Locate the cell with the specified text and output its [x, y] center coordinate. 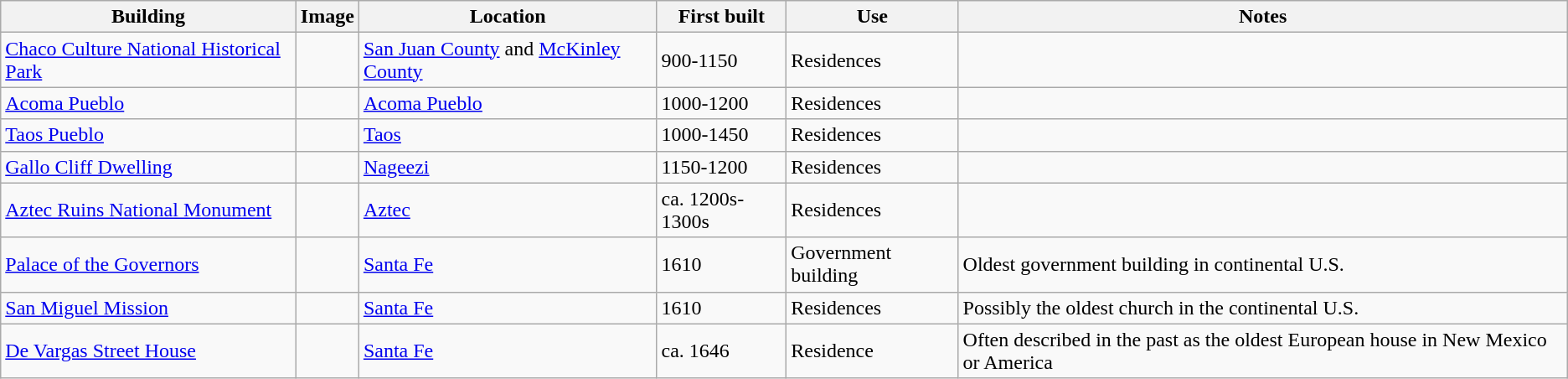
Oldest government building in continental U.S. [1263, 265]
Government building [873, 265]
Aztec Ruins National Monument [149, 210]
San Miguel Mission [149, 308]
Possibly the oldest church in the continental U.S. [1263, 308]
1000-1450 [722, 135]
Gallo Cliff Dwelling [149, 167]
Image [327, 17]
Taos [508, 135]
Residence [873, 350]
De Vargas Street House [149, 350]
Chaco Culture National Historical Park [149, 60]
Building [149, 17]
San Juan County and McKinley County [508, 60]
Often described in the past as the oldest European house in New Mexico or America [1263, 350]
First built [722, 17]
Nageezi [508, 167]
Location [508, 17]
Taos Pueblo [149, 135]
ca. 1646 [722, 350]
Aztec [508, 210]
1150-1200 [722, 167]
Palace of the Governors [149, 265]
ca. 1200s-1300s [722, 210]
Use [873, 17]
1000-1200 [722, 103]
900-1150 [722, 60]
Notes [1263, 17]
